Detect which cell encompasses the target text, then output its (X, Y) center coordinate. 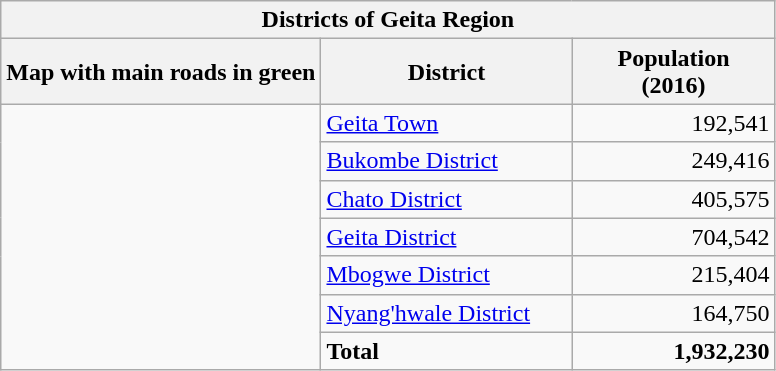
Map with main roads in green (161, 72)
405,575 (674, 199)
Population(2016) (674, 72)
215,404 (674, 275)
1,932,230 (674, 351)
249,416 (674, 161)
Geita Town (446, 123)
Total (446, 351)
704,542 (674, 237)
Chato District (446, 199)
Nyang'hwale District (446, 313)
Bukombe District (446, 161)
Mbogwe District (446, 275)
Geita District (446, 237)
192,541 (674, 123)
164,750 (674, 313)
District (446, 72)
Districts of Geita Region (388, 20)
